Detect which cell encompasses the target text, then output its [x, y] center coordinate. 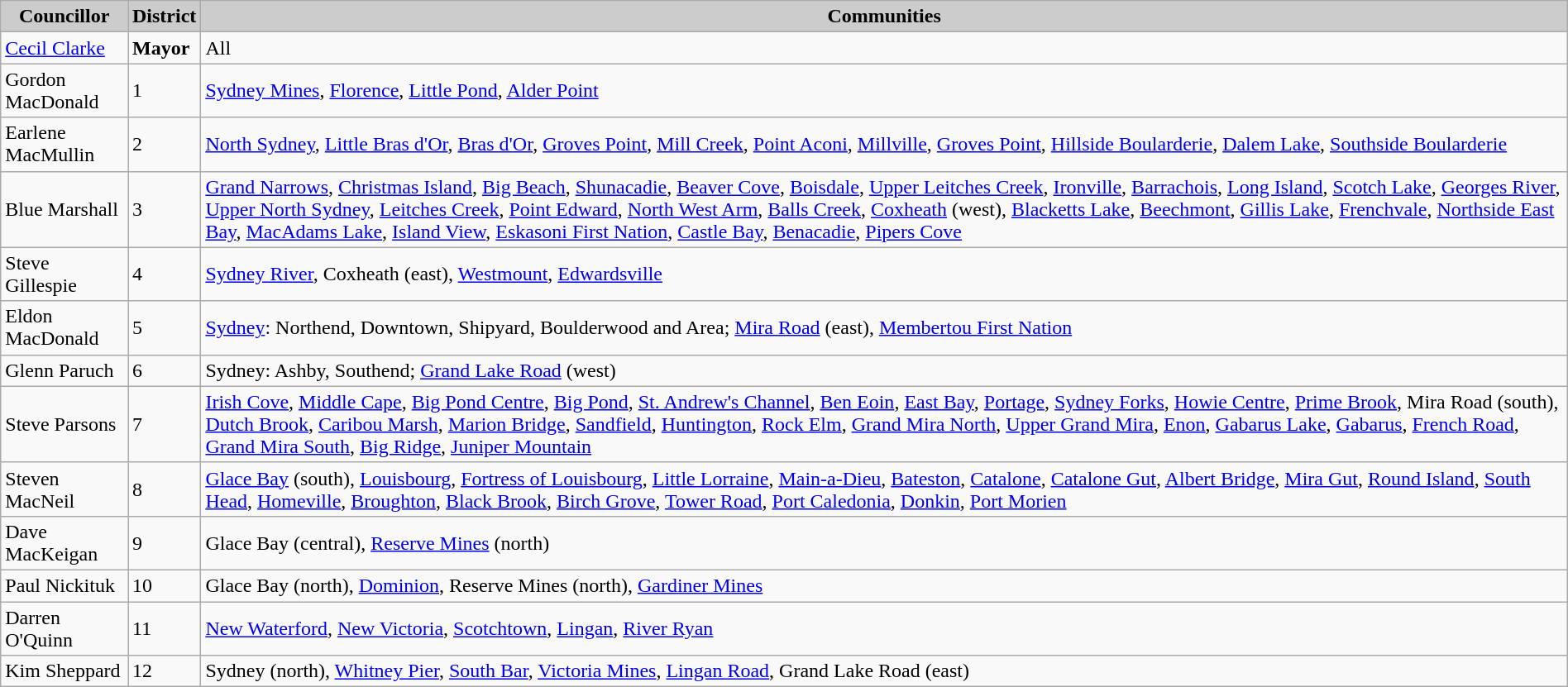
Paul Nickituk [65, 585]
11 [164, 628]
10 [164, 585]
Steve Gillespie [65, 274]
Sydney: Ashby, Southend; Grand Lake Road (west) [884, 370]
12 [164, 671]
7 [164, 424]
1 [164, 91]
4 [164, 274]
Steven MacNeil [65, 489]
Eldon MacDonald [65, 327]
Steve Parsons [65, 424]
Sydney: Northend, Downtown, Shipyard, Boulderwood and Area; Mira Road (east), Membertou First Nation [884, 327]
Sydney River, Coxheath (east), Westmount, Edwardsville [884, 274]
Glace Bay (central), Reserve Mines (north) [884, 542]
Dave MacKeigan [65, 542]
Cecil Clarke [65, 48]
Sydney (north), Whitney Pier, South Bar, Victoria Mines, Lingan Road, Grand Lake Road (east) [884, 671]
District [164, 17]
6 [164, 370]
New Waterford, New Victoria, Scotchtown, Lingan, River Ryan [884, 628]
Earlene MacMullin [65, 144]
5 [164, 327]
2 [164, 144]
Councillor [65, 17]
Glenn Paruch [65, 370]
Glace Bay (north), Dominion, Reserve Mines (north), Gardiner Mines [884, 585]
Gordon MacDonald [65, 91]
Kim Sheppard [65, 671]
All [884, 48]
Communities [884, 17]
Blue Marshall [65, 209]
Darren O'Quinn [65, 628]
3 [164, 209]
9 [164, 542]
8 [164, 489]
Mayor [164, 48]
Sydney Mines, Florence, Little Pond, Alder Point [884, 91]
